Scan for the cell matching the given text and deliver its (X, Y) coordinate at center. 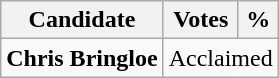
Chris Bringloe (82, 58)
Candidate (82, 20)
Acclaimed (220, 58)
Votes (200, 20)
% (258, 20)
